Extract the [X, Y] coordinate from the center of the cell holding the provided text.  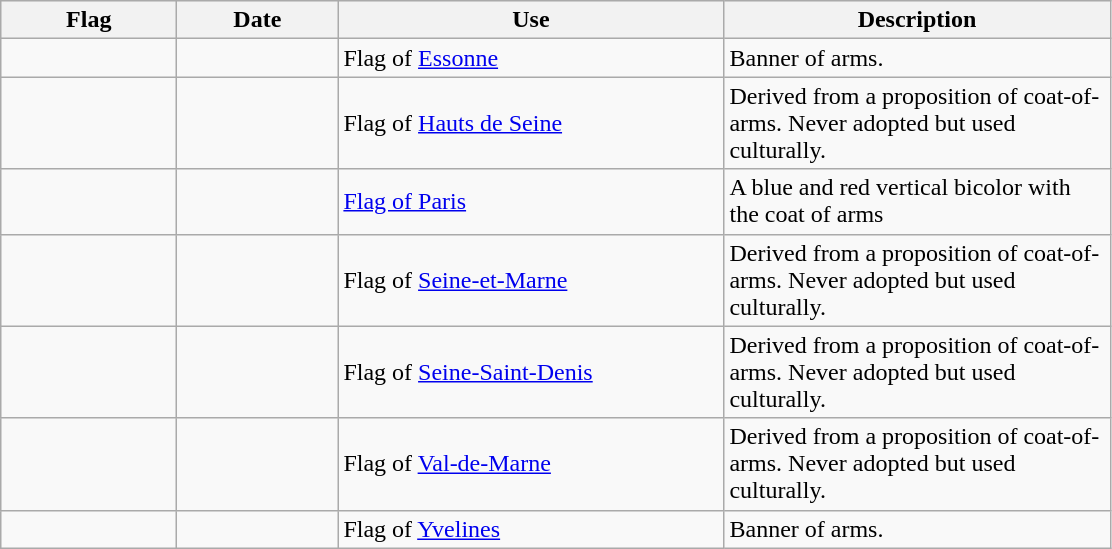
Flag of Val-de-Marne [531, 464]
Flag of Essonne [531, 58]
A blue and red vertical bicolor with the coat of arms [917, 202]
Flag of Seine-Saint-Denis [531, 372]
Flag of Seine-et-Marne [531, 280]
Flag of Yvelines [531, 529]
Flag [89, 20]
Use [531, 20]
Flag of Paris [531, 202]
Flag of Hauts de Seine [531, 123]
Description [917, 20]
Date [258, 20]
